Return (x, y) of the center of cell containing provided text 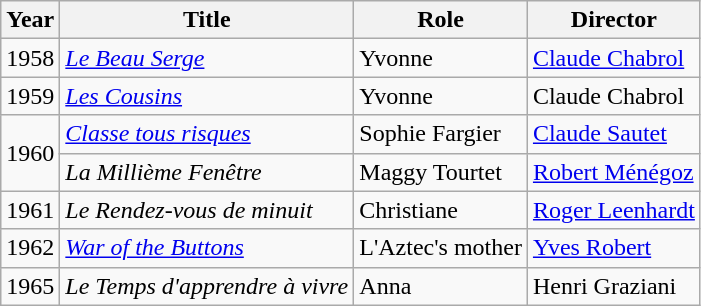
Claude Sautet (614, 134)
Sophie Fargier (441, 134)
Year (30, 20)
Classe tous risques (207, 134)
War of the Buttons (207, 248)
L'Aztec's mother (441, 248)
Le Rendez-vous de minuit (207, 210)
1965 (30, 286)
1959 (30, 96)
Le Beau Serge (207, 58)
Henri Graziani (614, 286)
1962 (30, 248)
Anna (441, 286)
Robert Ménégoz (614, 172)
Le Temps d'apprendre à vivre (207, 286)
1961 (30, 210)
Director (614, 20)
1958 (30, 58)
Les Cousins (207, 96)
Maggy Tourtet (441, 172)
Christiane (441, 210)
1960 (30, 153)
Title (207, 20)
Roger Leenhardt (614, 210)
Yves Robert (614, 248)
La Millième Fenêtre (207, 172)
Role (441, 20)
